Detect which cell encompasses the target text, then output its [x, y] center coordinate. 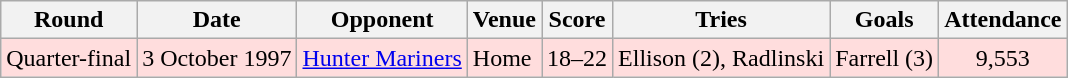
Home [504, 58]
Ellison (2), Radlinski [722, 58]
Venue [504, 20]
Attendance [1003, 20]
18–22 [578, 58]
Score [578, 20]
3 October 1997 [217, 58]
9,553 [1003, 58]
Goals [884, 20]
Farrell (3) [884, 58]
Round [69, 20]
Quarter-final [69, 58]
Tries [722, 20]
Date [217, 20]
Opponent [382, 20]
Hunter Mariners [382, 58]
